Return the (x, y) coordinate for the center point of the cell that contains the specified text.  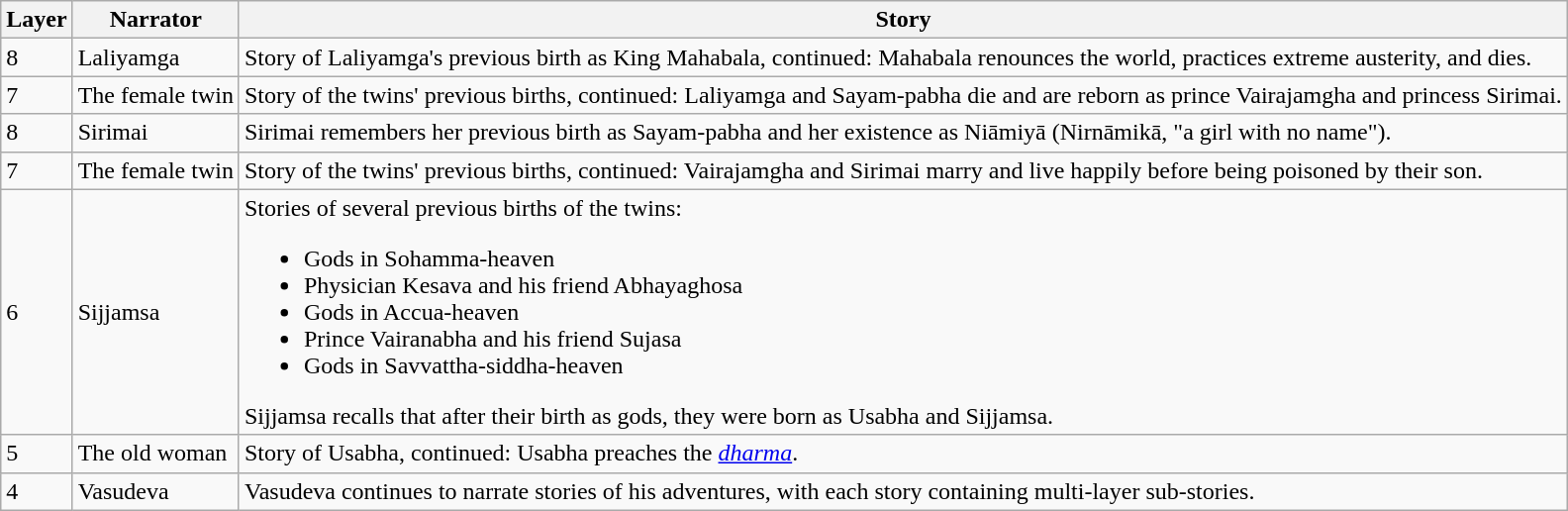
Sirimai (155, 133)
The old woman (155, 454)
Story (903, 20)
6 (37, 312)
Vasudeva (155, 491)
5 (37, 454)
4 (37, 491)
Laliyamga (155, 57)
Story of the twins' previous births, continued: Laliyamga and Sayam-pabha die and are reborn as prince Vairajamgha and princess Sirimai. (903, 95)
Story of Laliyamga's previous birth as King Mahabala, continued: Mahabala renounces the world, practices extreme austerity, and dies. (903, 57)
Story of Usabha, continued: Usabha preaches the dharma. (903, 454)
Narrator (155, 20)
Layer (37, 20)
Vasudeva continues to narrate stories of his adventures, with each story containing multi-layer sub-stories. (903, 491)
Story of the twins' previous births, continued: Vairajamgha and Sirimai marry and live happily before being poisoned by their son. (903, 170)
Sijjamsa (155, 312)
Sirimai remembers her previous birth as Sayam-pabha and her existence as Niāmiyā (Nirnāmikā, "a girl with no name"). (903, 133)
